Output the [x, y] coordinate of the center of the cell containing the given text.  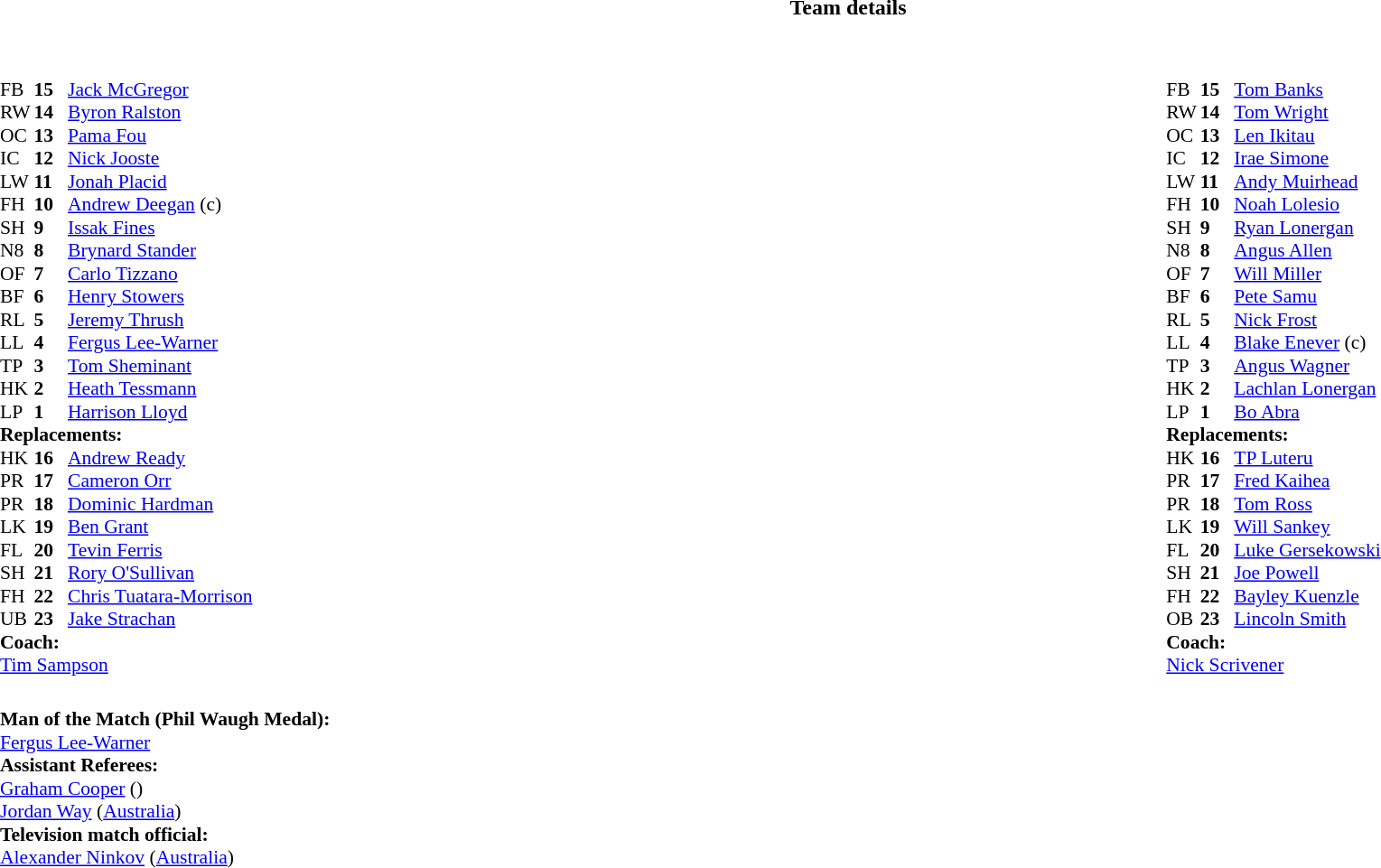
Rory O'Sullivan [160, 574]
Bayley Kuenzle [1307, 596]
Jake Strachan [160, 619]
Dominic Hardman [160, 504]
Nick Frost [1307, 320]
Fred Kaihea [1307, 481]
Angus Wagner [1307, 366]
Cameron Orr [160, 481]
Fergus Lee-Warner [160, 342]
OB [1183, 619]
Harrison Lloyd [160, 412]
Nick Jooste [160, 158]
Jack McGregor [160, 89]
Pete Samu [1307, 297]
Byron Ralston [160, 113]
Andrew Deegan (c) [160, 205]
Tom Wright [1307, 113]
Ryan Lonergan [1307, 228]
Blake Enever (c) [1307, 342]
Andrew Ready [160, 458]
Lincoln Smith [1307, 619]
Will Sankey [1307, 527]
Angus Allen [1307, 250]
Bo Abra [1307, 412]
Henry Stowers [160, 297]
Len Ikitau [1307, 135]
Pama Fou [160, 135]
Andy Muirhead [1307, 182]
Tim Sampson [126, 666]
Chris Tuatara-Morrison [160, 596]
Brynard Stander [160, 250]
UB [17, 619]
Luke Gersekowski [1307, 550]
Lachlan Lonergan [1307, 389]
Nick Scrivener [1274, 666]
Jonah Placid [160, 182]
Jeremy Thrush [160, 320]
Issak Fines [160, 228]
Tevin Ferris [160, 550]
Tom Sheminant [160, 366]
Carlo Tizzano [160, 274]
Will Miller [1307, 274]
Tom Banks [1307, 89]
Noah Lolesio [1307, 205]
Irae Simone [1307, 158]
Ben Grant [160, 527]
Heath Tessmann [160, 389]
TP Luteru [1307, 458]
Tom Ross [1307, 504]
Joe Powell [1307, 574]
